Provide the (x, y) coordinate of the cell's center where the given text is located.  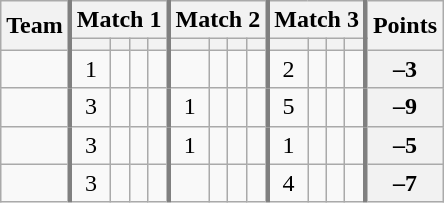
2 (288, 69)
Match 1 (120, 20)
Match 2 (218, 20)
Points (404, 26)
Match 3 (316, 20)
–7 (404, 183)
Team (36, 26)
–5 (404, 145)
5 (288, 107)
–9 (404, 107)
4 (288, 183)
–3 (404, 69)
